Search for the cell housing the specified text and yield its [x, y] center coordinate. 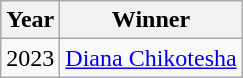
Year [30, 20]
Diana Chikotesha [151, 58]
Winner [151, 20]
2023 [30, 58]
